Scan for the cell matching the given text and deliver its [x, y] coordinate at center. 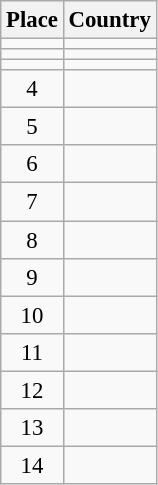
6 [32, 165]
10 [32, 315]
14 [32, 465]
Country [110, 20]
4 [32, 89]
7 [32, 202]
11 [32, 352]
5 [32, 127]
8 [32, 240]
12 [32, 390]
13 [32, 428]
9 [32, 277]
Place [32, 20]
